Output the (x, y) coordinate of the center of the cell containing the given text.  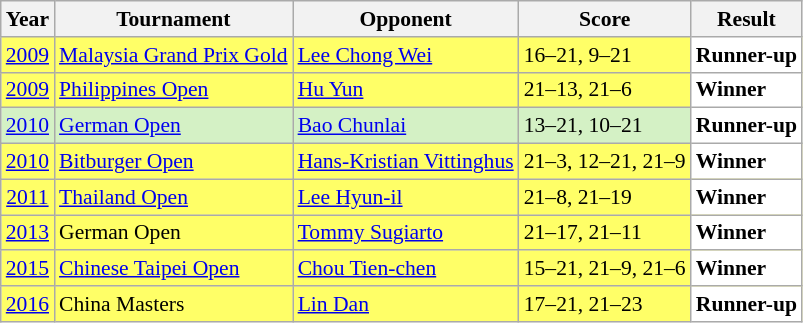
Opponent (406, 19)
Chinese Taipei Open (174, 269)
Result (746, 19)
Bao Chunlai (406, 126)
15–21, 21–9, 21–6 (605, 269)
16–21, 9–21 (605, 55)
17–21, 21–23 (605, 304)
Chou Tien-chen (406, 269)
Malaysia Grand Prix Gold (174, 55)
21–3, 12–21, 21–9 (605, 162)
Bitburger Open (174, 162)
Tournament (174, 19)
2016 (28, 304)
Year (28, 19)
2011 (28, 197)
China Masters (174, 304)
Philippines Open (174, 90)
Lee Hyun-il (406, 197)
2015 (28, 269)
21–8, 21–19 (605, 197)
Score (605, 19)
Hans-Kristian Vittinghus (406, 162)
21–17, 21–11 (605, 233)
Tommy Sugiarto (406, 233)
2013 (28, 233)
21–13, 21–6 (605, 90)
Lee Chong Wei (406, 55)
Hu Yun (406, 90)
Thailand Open (174, 197)
13–21, 10–21 (605, 126)
Lin Dan (406, 304)
